Pinpoint the cell where the given text exists, returning its (X, Y) midpoint coordinate. 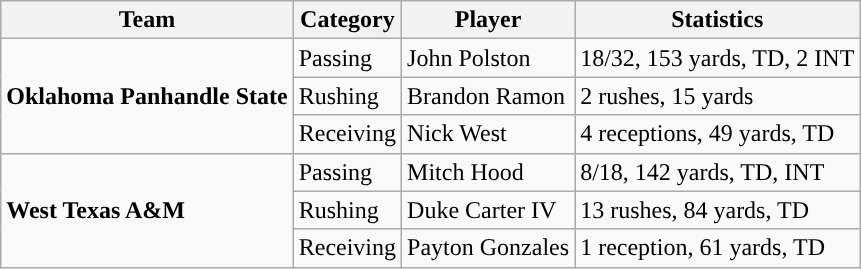
2 rushes, 15 yards (718, 96)
Oklahoma Panhandle State (147, 96)
1 reception, 61 yards, TD (718, 248)
4 receptions, 49 yards, TD (718, 134)
8/18, 142 yards, TD, INT (718, 172)
13 rushes, 84 yards, TD (718, 210)
Team (147, 20)
18/32, 153 yards, TD, 2 INT (718, 58)
Payton Gonzales (488, 248)
Statistics (718, 20)
Nick West (488, 134)
John Polston (488, 58)
Category (347, 20)
Duke Carter IV (488, 210)
Player (488, 20)
Brandon Ramon (488, 96)
West Texas A&M (147, 210)
Mitch Hood (488, 172)
